Extract the [X, Y] coordinate from the center of the cell holding the provided text.  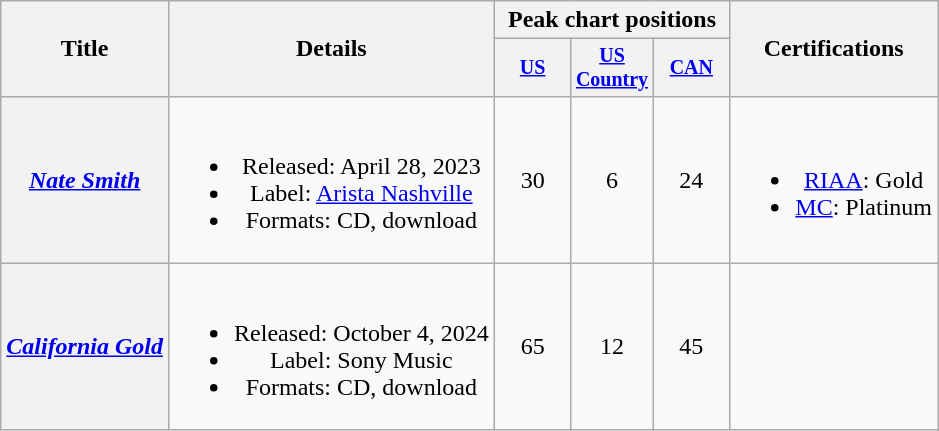
12 [612, 346]
USCountry [612, 68]
California Gold [85, 346]
30 [532, 180]
65 [532, 346]
Nate Smith [85, 180]
US [532, 68]
Peak chart positions [612, 20]
Title [85, 49]
Certifications [834, 49]
Released: April 28, 2023Label: Arista NashvilleFormats: CD, download [332, 180]
Details [332, 49]
6 [612, 180]
Released: October 4, 2024Label: Sony MusicFormats: CD, download [332, 346]
CAN [692, 68]
RIAA: GoldMC: Platinum [834, 180]
45 [692, 346]
24 [692, 180]
